Identify which cell holds the provided text, then report its (x, y) central coordinate. 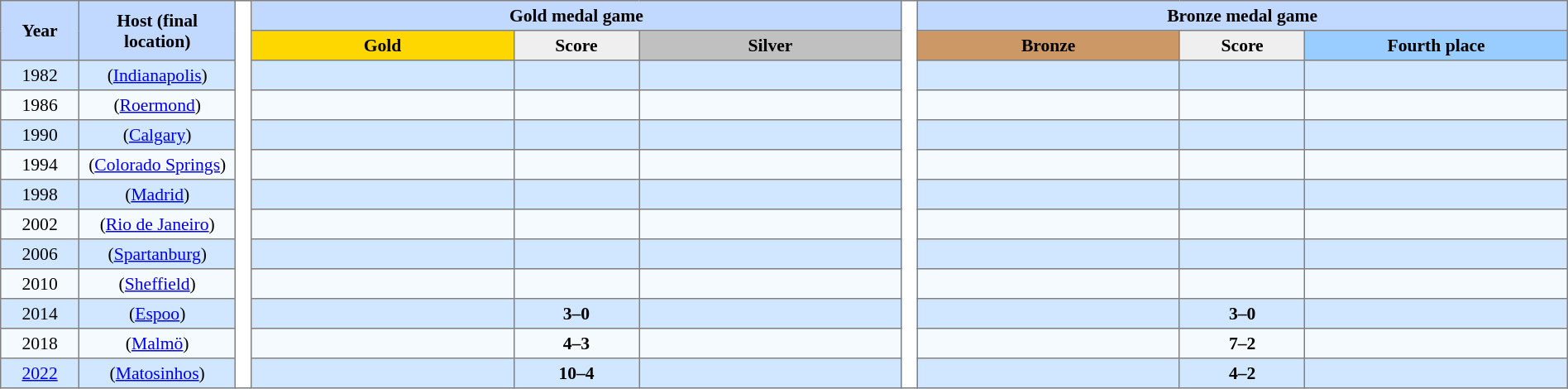
Gold medal game (576, 16)
Gold (382, 46)
2018 (40, 343)
1994 (40, 165)
1986 (40, 105)
(Sheffield) (157, 284)
Bronze (1049, 46)
2010 (40, 284)
1982 (40, 75)
(Indianapolis) (157, 75)
Bronze medal game (1242, 16)
2002 (40, 224)
2022 (40, 373)
4–3 (576, 343)
(Malmö) (157, 343)
Year (40, 31)
Host (final location) (157, 31)
10–4 (576, 373)
4–2 (1242, 373)
1998 (40, 194)
(Roermond) (157, 105)
(Rio de Janeiro) (157, 224)
(Calgary) (157, 135)
Fourth place (1436, 46)
1990 (40, 135)
2014 (40, 314)
7–2 (1242, 343)
2006 (40, 254)
(Espoo) (157, 314)
(Colorado Springs) (157, 165)
Silver (771, 46)
(Madrid) (157, 194)
(Spartanburg) (157, 254)
(Matosinhos) (157, 373)
